Extract the (x, y) coordinate from the center of the cell holding the provided text.  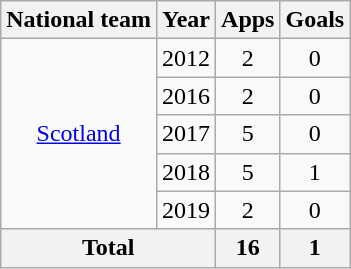
Scotland (79, 134)
2019 (186, 210)
2016 (186, 96)
16 (248, 248)
Total (108, 248)
2012 (186, 58)
Year (186, 20)
Goals (315, 20)
National team (79, 20)
2018 (186, 172)
Apps (248, 20)
2017 (186, 134)
